Identify which cell holds the provided text, then report its (X, Y) central coordinate. 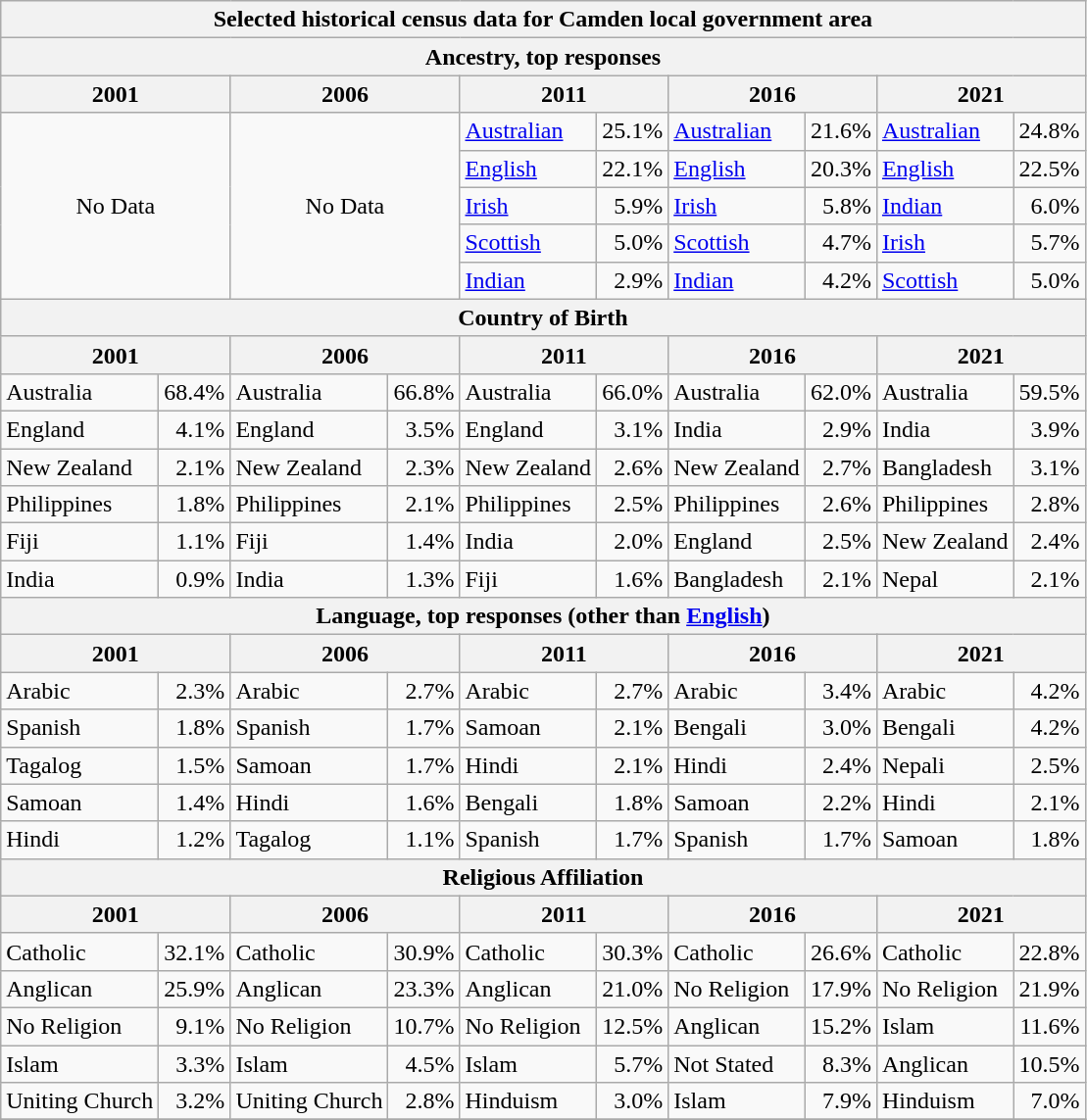
25.1% (633, 131)
7.9% (841, 1101)
4.7% (841, 243)
17.9% (841, 989)
8.3% (841, 1063)
23.3% (423, 989)
20.3% (841, 169)
Religious Affiliation (543, 877)
1.5% (194, 765)
0.9% (194, 579)
10.5% (1049, 1063)
10.7% (423, 1026)
5.8% (841, 206)
25.9% (194, 989)
3.3% (194, 1063)
30.9% (423, 951)
7.0% (1049, 1101)
66.0% (633, 392)
Selected historical census data for Camden local government area (543, 20)
3.5% (423, 429)
9.1% (194, 1026)
1.2% (194, 840)
Nepali (945, 765)
24.8% (1049, 131)
11.6% (1049, 1026)
32.1% (194, 951)
30.3% (633, 951)
5.9% (633, 206)
62.0% (841, 392)
Nepal (945, 579)
Country of Birth (543, 317)
21.9% (1049, 989)
59.5% (1049, 392)
Language, top responses (other than English) (543, 616)
26.6% (841, 951)
4.5% (423, 1063)
4.1% (194, 429)
22.5% (1049, 169)
2.0% (633, 542)
21.0% (633, 989)
66.8% (423, 392)
1.3% (423, 579)
Not Stated (737, 1063)
3.9% (1049, 429)
12.5% (633, 1026)
3.4% (841, 691)
22.8% (1049, 951)
3.2% (194, 1101)
15.2% (841, 1026)
2.2% (841, 803)
68.4% (194, 392)
6.0% (1049, 206)
Ancestry, top responses (543, 57)
21.6% (841, 131)
22.1% (633, 169)
